Extract the [X, Y] coordinate from the center of the cell holding the provided text.  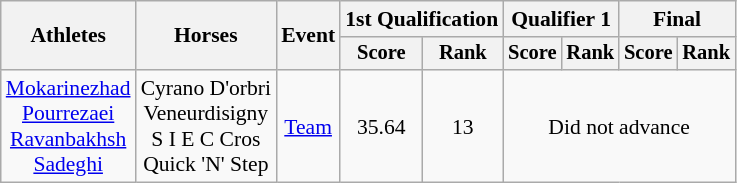
MokarinezhadPourrezaeiRavanbakhshSadeghi [68, 126]
Horses [206, 36]
Athletes [68, 36]
13 [462, 126]
Event [308, 36]
35.64 [381, 126]
Team [308, 126]
Final [677, 19]
1st Qualification [422, 19]
Qualifier 1 [561, 19]
Did not advance [619, 126]
Cyrano D'orbriVeneurdisignyS I E C CrosQuick 'N' Step [206, 126]
